Identify which cell holds the provided text, then report its [x, y] central coordinate. 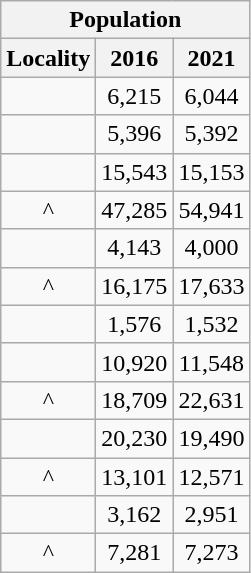
7,281 [134, 553]
15,543 [134, 172]
11,548 [212, 362]
15,153 [212, 172]
2,951 [212, 515]
3,162 [134, 515]
7,273 [212, 553]
2016 [134, 58]
54,941 [212, 210]
13,101 [134, 477]
5,392 [212, 134]
10,920 [134, 362]
18,709 [134, 400]
4,000 [212, 248]
6,044 [212, 96]
2021 [212, 58]
Locality [48, 58]
19,490 [212, 438]
16,175 [134, 286]
4,143 [134, 248]
12,571 [212, 477]
17,633 [212, 286]
1,532 [212, 324]
5,396 [134, 134]
47,285 [134, 210]
22,631 [212, 400]
20,230 [134, 438]
Population [126, 20]
1,576 [134, 324]
6,215 [134, 96]
